Capture the cell that displays the provided text and extract its (x, y) central coordinate. 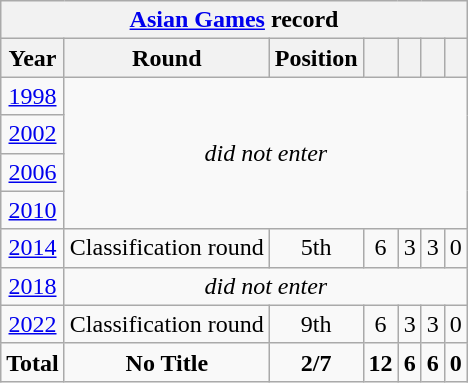
5th (316, 248)
2014 (33, 248)
2006 (33, 172)
Asian Games record (234, 20)
1998 (33, 96)
Total (33, 362)
Position (316, 58)
2018 (33, 286)
12 (380, 362)
Round (166, 58)
Year (33, 58)
2022 (33, 324)
2/7 (316, 362)
No Title (166, 362)
9th (316, 324)
2002 (33, 134)
2010 (33, 210)
